Identify which cell holds the provided text, then report its (x, y) central coordinate. 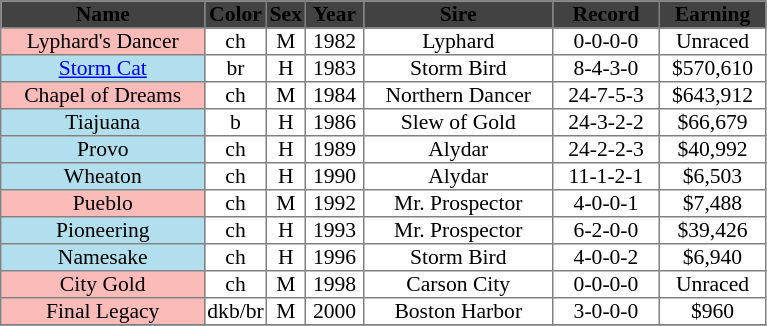
$40,992 (712, 150)
1998 (334, 284)
24-3-2-2 (606, 122)
b (236, 122)
$7,488 (712, 204)
4-0-0-1 (606, 204)
Sex (286, 14)
Earning (712, 14)
Slew of Gold (458, 122)
Year (334, 14)
Tiajuana (103, 122)
$6,503 (712, 176)
1993 (334, 230)
Boston Harbor (458, 312)
2000 (334, 312)
$960 (712, 312)
6-2-0-0 (606, 230)
Storm Cat (103, 68)
Northern Dancer (458, 96)
11-1-2-1 (606, 176)
1989 (334, 150)
$39,426 (712, 230)
3-0-0-0 (606, 312)
Provo (103, 150)
$66,679 (712, 122)
Wheaton (103, 176)
dkb/br (236, 312)
Color (236, 14)
Lyphard's Dancer (103, 42)
1984 (334, 96)
Namesake (103, 258)
Record (606, 14)
1986 (334, 122)
$643,912 (712, 96)
Final Legacy (103, 312)
Name (103, 14)
$6,940 (712, 258)
Sire (458, 14)
Pioneering (103, 230)
Carson City (458, 284)
Pueblo (103, 204)
Chapel of Dreams (103, 96)
4-0-0-2 (606, 258)
8-4-3-0 (606, 68)
br (236, 68)
1992 (334, 204)
1996 (334, 258)
$570,610 (712, 68)
24-2-2-3 (606, 150)
1990 (334, 176)
1982 (334, 42)
24-7-5-3 (606, 96)
Lyphard (458, 42)
City Gold (103, 284)
1983 (334, 68)
